Locate the cell with the specified text and output its (x, y) center coordinate. 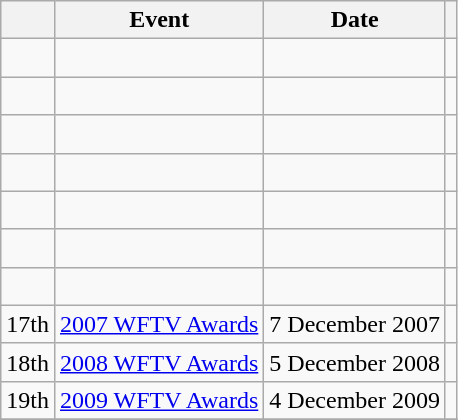
19th (28, 400)
7 December 2007 (355, 324)
5 December 2008 (355, 362)
2008 WFTV Awards (158, 362)
2007 WFTV Awards (158, 324)
2009 WFTV Awards (158, 400)
Event (158, 20)
17th (28, 324)
18th (28, 362)
4 December 2009 (355, 400)
Date (355, 20)
